Extract the (x, y) coordinate from the center of the cell holding the provided text.  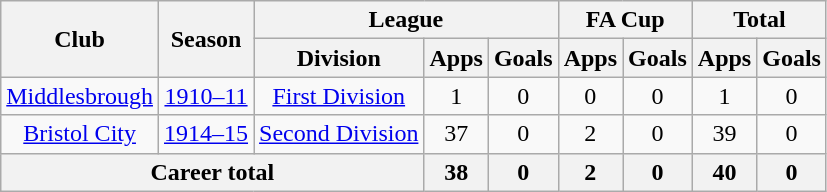
FA Cup (625, 20)
37 (456, 134)
Season (206, 39)
First Division (339, 96)
Middlesbrough (80, 96)
Total (759, 20)
League (406, 20)
Career total (212, 172)
1910–11 (206, 96)
39 (724, 134)
Club (80, 39)
38 (456, 172)
1914–15 (206, 134)
Bristol City (80, 134)
Division (339, 58)
40 (724, 172)
Second Division (339, 134)
